Detect which cell encompasses the target text, then output its (X, Y) center coordinate. 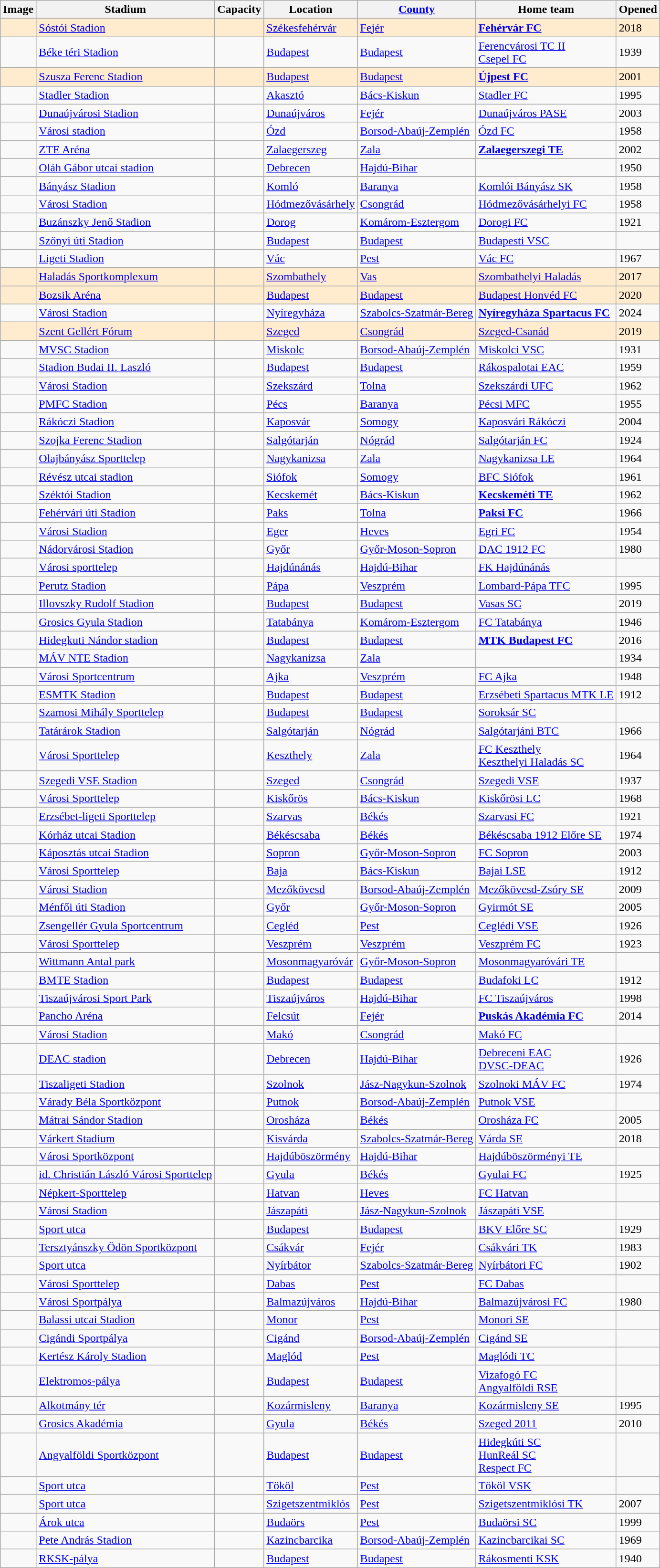
Stadium (126, 10)
Várkert Stadium (126, 1138)
Nyíregyháza Spartacus FC (546, 313)
FC Sopron (546, 853)
Dorog (311, 222)
1939 (638, 53)
Grosics Akadémia (126, 1423)
Szolnoki MÁV FC (546, 1084)
Vizafogó FCAngyalföldi RSE (546, 1380)
Pápa (311, 586)
Paksi FC (546, 513)
DAC 1912 FC (546, 549)
1948 (638, 676)
Mosonmagyaróvári TE (546, 962)
1937 (638, 780)
Zsengellér Gyula Sportcentrum (126, 926)
2010 (638, 1423)
Városi stadion (126, 131)
Hajdúböszörményi TE (546, 1157)
Zalaegerszegi TE (546, 149)
Békéscsaba (311, 835)
Rákóczi Stadion (126, 422)
1940 (638, 1558)
Miskolc (311, 349)
Béke téri Stadion (126, 53)
Soroksár SC (546, 713)
Dunaújváros (311, 113)
Szekszárd (311, 386)
Paks (311, 513)
Tersztyánszky Ödön Sportközpont (126, 1247)
Pécsi MFC (546, 404)
Kisvárda (311, 1138)
Keszthely (311, 755)
Bányász Stadion (126, 186)
Tököl (311, 1486)
Nyírbátor (311, 1265)
Egri FC (546, 531)
Debreceni EACDVSC-DEAC (546, 1059)
Várady Béla Sportközpont (126, 1102)
Fehérvári úti Stadion (126, 513)
Szeged 2011 (546, 1423)
Hidegkuti Nándor stadion (126, 640)
Haladás Sportkomplexum (126, 277)
Kazincbarcikai SC (546, 1540)
Makó FC (546, 1034)
1967 (638, 259)
RKSK-pálya (126, 1558)
Cigánd SE (546, 1338)
Veszprém FC (546, 944)
County (417, 10)
Tiszaújváros (311, 998)
Vác FC (546, 259)
Baja (311, 871)
FC Dabas (546, 1284)
Szigetszentmiklós (311, 1504)
Városi Sportközpont (126, 1157)
Budapesti VSC (546, 240)
MVSC Stadion (126, 349)
FC Hatvan (546, 1193)
2024 (638, 313)
Balassi utcai Stadion (126, 1320)
Hajdúnánás (311, 568)
Kiskőrösi LC (546, 798)
Hidegkúti SCHunReál SCRespect FC (546, 1455)
Széktói Stadion (126, 495)
MTK Budapest FC (546, 640)
ESMTK Stadion (126, 695)
Nyírbátori FC (546, 1265)
Tatabánya (311, 622)
Nagykanizsa LE (546, 458)
2017 (638, 277)
Ferencvárosi TC IICsepel FC (546, 53)
Grosics Gyula Stadion (126, 622)
Rákosmenti KSK (546, 1558)
id. Christián László Városi Sporttelep (126, 1175)
Pete András Stadion (126, 1540)
Wittmann Antal park (126, 962)
1925 (638, 1175)
Bozsik Aréna (126, 295)
Tatárárok Stadion (126, 731)
Pancho Aréna (126, 1016)
Vas (417, 277)
1968 (638, 798)
1969 (638, 1540)
Dunaújváros PASE (546, 113)
1998 (638, 998)
FC Ajka (546, 676)
Szolnok (311, 1084)
Salgótarján FC (546, 440)
Ajka (311, 676)
Mezőkövesd-Zsóry SE (546, 889)
Erzsébeti Spartacus MTK LE (546, 695)
Opened (638, 10)
Sopron (311, 853)
Népkert-Sporttelep (126, 1193)
Salgótarjáni BTC (546, 731)
1955 (638, 404)
Székesfehérvár (311, 28)
Szent Gellért Fórum (126, 331)
1929 (638, 1229)
2001 (638, 77)
Révész utcai stadion (126, 476)
2020 (638, 295)
2016 (638, 640)
1923 (638, 944)
Városi sporttelep (126, 568)
1931 (638, 349)
Ménfői úti Stadion (126, 907)
2009 (638, 889)
Rákospalotai EAC (546, 368)
Mezőkövesd (311, 889)
Orosháza FC (546, 1120)
BFC Siófok (546, 476)
Putnok (311, 1102)
Újpest FC (546, 77)
Mosonmagyaróvár (311, 962)
2004 (638, 422)
1983 (638, 1247)
Vasas SC (546, 604)
Budaörs (311, 1522)
Eger (311, 531)
Makó (311, 1034)
Tiszaligeti Stadion (126, 1084)
Angyalföldi Sportközpont (126, 1455)
Szegedi VSE (546, 780)
Kaposvári Rákóczi (546, 422)
Stadion Budai II. Laszló (126, 368)
Ózd (311, 131)
FC Tatabánya (546, 622)
1902 (638, 1265)
Dorogi FC (546, 222)
Oláh Gábor utcai stadion (126, 168)
ZTE Aréna (126, 149)
FC Tiszaújváros (546, 998)
Hajdúböszörmény (311, 1157)
Tiszaújvárosi Sport Park (126, 998)
Budaörsi SC (546, 1522)
Erzsébet-ligeti Sporttelep (126, 816)
Home team (546, 10)
Sóstói Stadion (126, 28)
Zalaegerszeg (311, 149)
Nyíregyháza (311, 313)
Békéscsaba 1912 Előre SE (546, 835)
Jászapáti VSE (546, 1211)
Akasztó (311, 95)
1959 (638, 368)
Putnok VSE (546, 1102)
Nádorvárosi Stadion (126, 549)
2007 (638, 1504)
PMFC Stadion (126, 404)
Hódmezővásárhely (311, 204)
Stadler Stadion (126, 95)
Jászapáti (311, 1211)
Bajai LSE (546, 871)
Budapest Honvéd FC (546, 295)
Monori SE (546, 1320)
Várda SE (546, 1138)
Olajbányász Sporttelep (126, 458)
Dabas (311, 1284)
Szekszárdi UFC (546, 386)
Buzánszky Jenő Stadion (126, 222)
1924 (638, 440)
Elektromos-pálya (126, 1380)
Szeged-Csanád (546, 331)
Árok utca (126, 1522)
FK Hajdúnánás (546, 568)
BMTE Stadion (126, 980)
Ceglédi VSE (546, 926)
1961 (638, 476)
Maglód (311, 1356)
Kecskemét (311, 495)
Hódmezővásárhelyi FC (546, 204)
Stadler FC (546, 95)
Hatvan (311, 1193)
Kecskeméti TE (546, 495)
Szegedi VSE Stadion (126, 780)
Location (311, 10)
Szojka Ferenc Stadion (126, 440)
Szőnyi úti Stadion (126, 240)
1934 (638, 658)
Maglódi TC (546, 1356)
Balmazújvárosi FC (546, 1302)
Városi Sportpálya (126, 1302)
Kozármisleny (311, 1405)
1946 (638, 622)
Lombard-Pápa TFC (546, 586)
1954 (638, 531)
Tököl VSK (546, 1486)
BKV Előre SC (546, 1229)
Káposztás utcai Stadion (126, 853)
Orosháza (311, 1120)
Kórház utcai Stadion (126, 835)
Image (18, 10)
Szombathely (311, 277)
Mátrai Sándor Stadion (126, 1120)
Komló (311, 186)
Kiskőrös (311, 798)
Ligeti Stadion (126, 259)
Perutz Stadion (126, 586)
Kozármisleny SE (546, 1405)
Szarvasi FC (546, 816)
Vác (311, 259)
2002 (638, 149)
Pécs (311, 404)
Monor (311, 1320)
Dunaújvárosi Stadion (126, 113)
Kaposvár (311, 422)
Szigetszentmiklósi TK (546, 1504)
Komlói Bányász SK (546, 186)
DEAC stadion (126, 1059)
Szamosi Mihály Sporttelep (126, 713)
Illovszky Rudolf Stadion (126, 604)
Cigándi Sportpálya (126, 1338)
Csákvár (311, 1247)
Puskás Akadémia FC (546, 1016)
Cegléd (311, 926)
2014 (638, 1016)
Felcsút (311, 1016)
Szusza Ferenc Stadion (126, 77)
Cigánd (311, 1338)
Kazincbarcika (311, 1540)
Gyulai FC (546, 1175)
Budafoki LC (546, 980)
Alkotmány tér (126, 1405)
Kertész Károly Stadion (126, 1356)
Siófok (311, 476)
1950 (638, 168)
Csákvári TK (546, 1247)
Ózd FC (546, 131)
Szarvas (311, 816)
Városi Sportcentrum (126, 676)
Fehérvár FC (546, 28)
1999 (638, 1522)
MÁV NTE Stadion (126, 658)
FC KeszthelyKeszthelyi Haladás SC (546, 755)
Gyirmót SE (546, 907)
Balmazújváros (311, 1302)
Szombathelyi Haladás (546, 277)
Capacity (240, 10)
Miskolci VSC (546, 349)
